Return the [x, y] coordinate for the center point of the cell that contains the specified text.  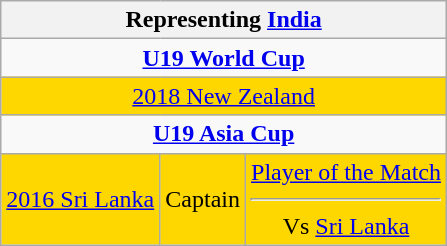
Captain [203, 199]
2018 New Zealand [224, 96]
U19 Asia Cup [224, 134]
2016 Sri Lanka [80, 199]
U19 World Cup [224, 58]
Representing India [224, 20]
Player of the MatchVs Sri Lanka [346, 199]
